Return the (x, y) coordinate for the center point of the cell that contains the specified text.  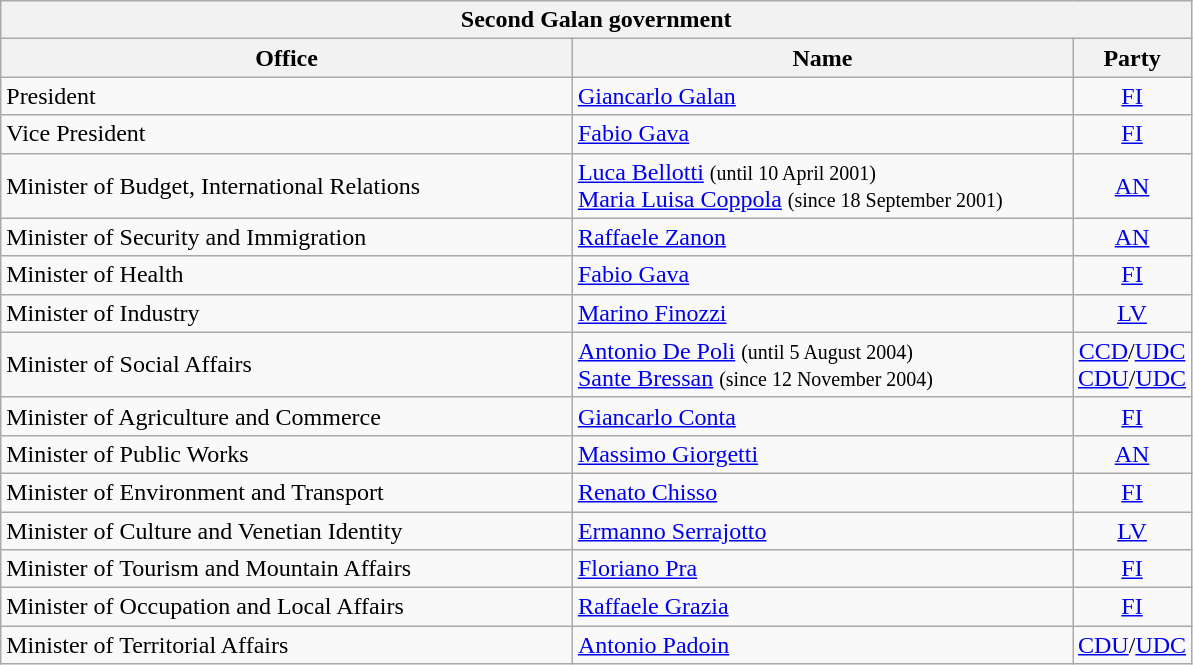
Massimo Giorgetti (822, 454)
Minister of Tourism and Mountain Affairs (287, 569)
Second Galan government (596, 20)
Marino Finozzi (822, 313)
Minister of Industry (287, 313)
Vice President (287, 134)
Giancarlo Conta (822, 416)
Minister of Budget, International Relations (287, 186)
Minister of Culture and Venetian Identity (287, 531)
CCD/UDCCDU/UDC (1132, 364)
Renato Chisso (822, 492)
CDU/UDC (1132, 645)
Ermanno Serrajotto (822, 531)
Luca Bellotti (until 10 April 2001)Maria Luisa Coppola (since 18 September 2001) (822, 186)
Raffaele Grazia (822, 607)
President (287, 96)
Name (822, 58)
Party (1132, 58)
Office (287, 58)
Minister of Territorial Affairs (287, 645)
Antonio De Poli (until 5 August 2004)Sante Bressan (since 12 November 2004) (822, 364)
Antonio Padoin (822, 645)
Minister of Social Affairs (287, 364)
Floriano Pra (822, 569)
Minister of Agriculture and Commerce (287, 416)
Raffaele Zanon (822, 237)
Minister of Public Works (287, 454)
Minister of Occupation and Local Affairs (287, 607)
Giancarlo Galan (822, 96)
Minister of Security and Immigration (287, 237)
Minister of Health (287, 275)
Minister of Environment and Transport (287, 492)
